Return (X, Y) of the center of cell containing provided text 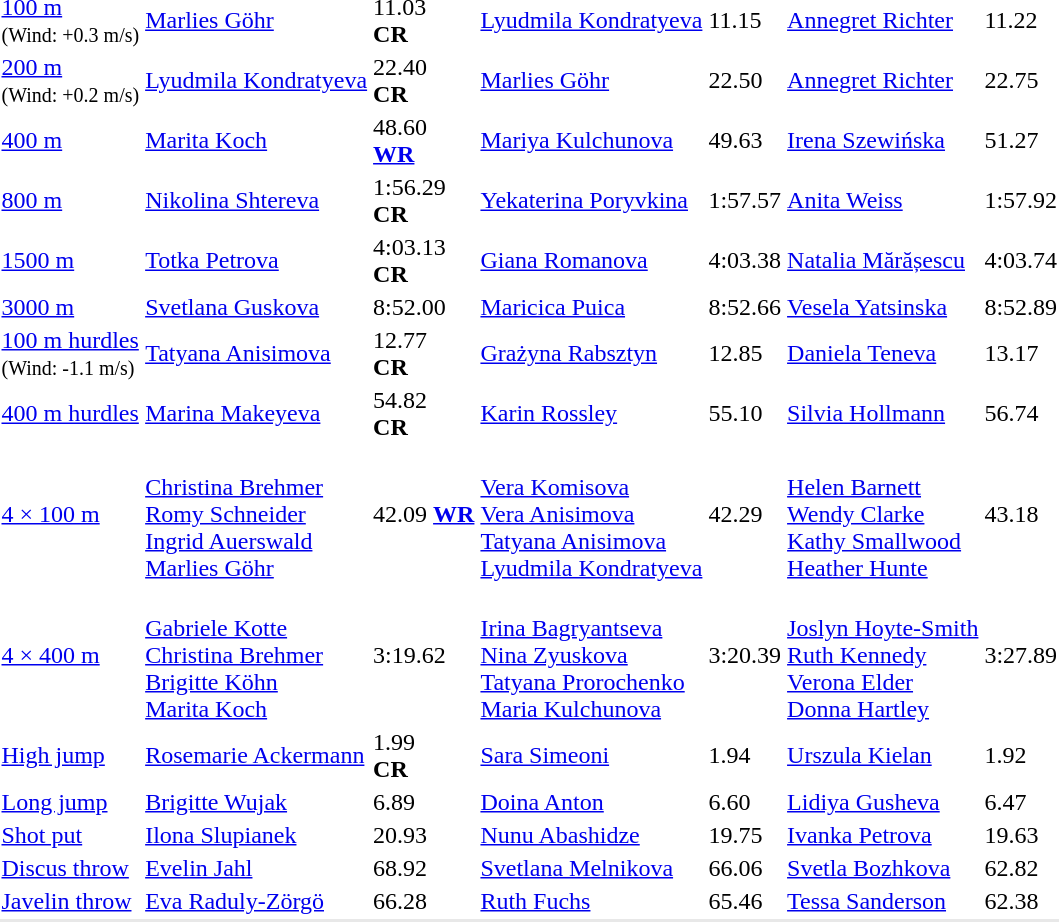
Evelin Jahl (256, 868)
8:52.66 (745, 307)
Irina BagryantsevaNina ZyuskovaTatyana ProrochenkoMaria Kulchunova (592, 655)
200 m(Wind: +0.2 m/s) (70, 80)
62.38 (1021, 901)
3:20.39 (745, 655)
Vesela Yatsinska (883, 307)
Lidiya Gusheva (883, 802)
Nunu Abashidze (592, 835)
Anita Weiss (883, 200)
4:03.74 (1021, 260)
Christina BrehmerRomy SchneiderIngrid AuerswaldMarlies Göhr (256, 514)
Yekaterina Poryvkina (592, 200)
48.60WR (424, 140)
3:27.89 (1021, 655)
Irena Szewińska (883, 140)
62.82 (1021, 868)
56.74 (1021, 414)
Long jump (70, 802)
Discus throw (70, 868)
66.28 (424, 901)
49.63 (745, 140)
6.60 (745, 802)
Giana Romanova (592, 260)
8:52.89 (1021, 307)
High jump (70, 756)
Daniela Teneva (883, 354)
8:52.00 (424, 307)
65.46 (745, 901)
1500 m (70, 260)
6.47 (1021, 802)
3:19.62 (424, 655)
Nikolina Shtereva (256, 200)
Eva Raduly-Zörgö (256, 901)
54.82CR (424, 414)
12.85 (745, 354)
Joslyn Hoyte-SmithRuth KennedyVerona ElderDonna Hartley (883, 655)
Marita Koch (256, 140)
4:03.13CR (424, 260)
1:56.29CR (424, 200)
Urszula Kielan (883, 756)
Marlies Göhr (592, 80)
Ivanka Petrova (883, 835)
1.99CR (424, 756)
Javelin throw (70, 901)
Svetlana Melnikova (592, 868)
800 m (70, 200)
Tessa Sanderson (883, 901)
68.92 (424, 868)
100 m hurdles(Wind: -1.1 m/s) (70, 354)
22.50 (745, 80)
Natalia Mărășescu (883, 260)
22.40CR (424, 80)
42.29 (745, 514)
Brigitte Wujak (256, 802)
Maricica Puica (592, 307)
55.10 (745, 414)
4 × 100 m (70, 514)
1.92 (1021, 756)
1:57.57 (745, 200)
Annegret Richter (883, 80)
Gabriele KotteChristina BrehmerBrigitte KöhnMarita Koch (256, 655)
Mariya Kulchunova (592, 140)
4 × 400 m (70, 655)
Shot put (70, 835)
6.89 (424, 802)
Ruth Fuchs (592, 901)
42.09 WR (424, 514)
43.18 (1021, 514)
Rosemarie Ackermann (256, 756)
Vera KomisovaVera AnisimovaTatyana AnisimovaLyudmila Kondratyeva (592, 514)
Sara Simeoni (592, 756)
1.94 (745, 756)
Totka Petrova (256, 260)
400 m hurdles (70, 414)
3000 m (70, 307)
Doina Anton (592, 802)
66.06 (745, 868)
13.17 (1021, 354)
Svetla Bozhkova (883, 868)
Svetlana Guskova (256, 307)
Tatyana Anisimova (256, 354)
19.63 (1021, 835)
20.93 (424, 835)
Ilona Slupianek (256, 835)
12.77CR (424, 354)
Silvia Hollmann (883, 414)
400 m (70, 140)
4:03.38 (745, 260)
Grażyna Rabsztyn (592, 354)
22.75 (1021, 80)
Karin Rossley (592, 414)
51.27 (1021, 140)
1:57.92 (1021, 200)
Marina Makeyeva (256, 414)
Helen BarnettWendy ClarkeKathy SmallwoodHeather Hunte (883, 514)
19.75 (745, 835)
Lyudmila Kondratyeva (256, 80)
